Scan for the cell matching the given text and deliver its (X, Y) coordinate at center. 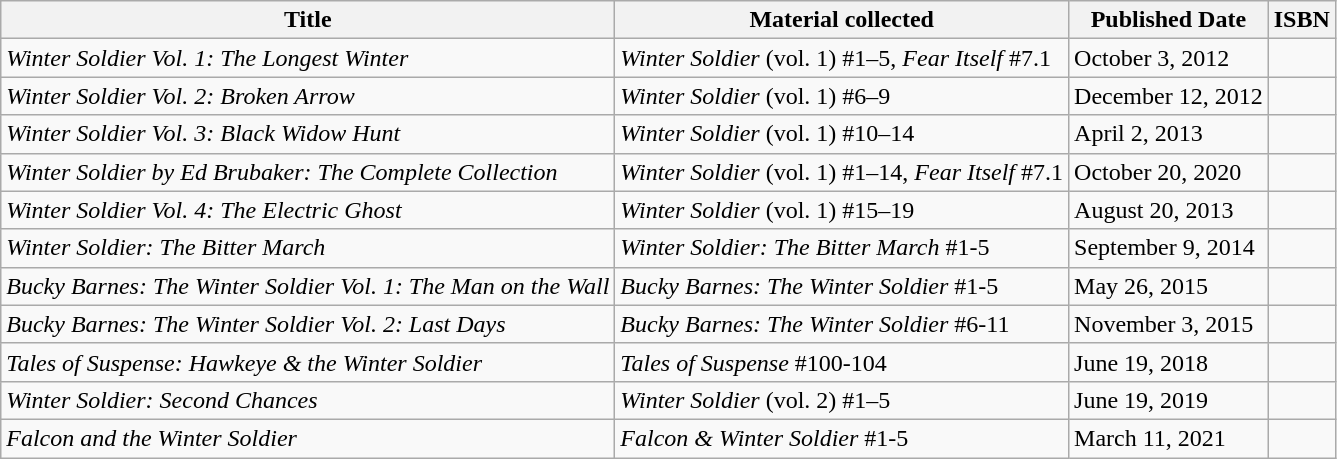
Published Date (1169, 20)
ISBN (1302, 20)
Winter Soldier (vol. 1) #10–14 (842, 134)
Winter Soldier: The Bitter March #1-5 (842, 248)
November 3, 2015 (1169, 324)
Bucky Barnes: The Winter Soldier Vol. 2: Last Days (308, 324)
Winter Soldier (vol. 1) #1–5, Fear Itself #7.1 (842, 58)
March 11, 2021 (1169, 438)
Winter Soldier: The Bitter March (308, 248)
Winter Soldier (vol. 1) #6–9 (842, 96)
Winter Soldier: Second Chances (308, 400)
Winter Soldier Vol. 2: Broken Arrow (308, 96)
August 20, 2013 (1169, 210)
December 12, 2012 (1169, 96)
June 19, 2018 (1169, 362)
Winter Soldier (vol. 2) #1–5 (842, 400)
Bucky Barnes: The Winter Soldier #1-5 (842, 286)
Winter Soldier (vol. 1) #1–14, Fear Itself #7.1 (842, 172)
Title (308, 20)
Winter Soldier by Ed Brubaker: The Complete Collection (308, 172)
Bucky Barnes: The Winter Soldier Vol. 1: The Man on the Wall (308, 286)
Winter Soldier (vol. 1) #15–19 (842, 210)
Bucky Barnes: The Winter Soldier #6-11 (842, 324)
May 26, 2015 (1169, 286)
Material collected (842, 20)
Winter Soldier Vol. 1: The Longest Winter (308, 58)
September 9, 2014 (1169, 248)
Tales of Suspense #100-104 (842, 362)
Falcon & Winter Soldier #1-5 (842, 438)
Tales of Suspense: Hawkeye & the Winter Soldier (308, 362)
Winter Soldier Vol. 3: Black Widow Hunt (308, 134)
Winter Soldier Vol. 4: The Electric Ghost (308, 210)
June 19, 2019 (1169, 400)
October 20, 2020 (1169, 172)
April 2, 2013 (1169, 134)
October 3, 2012 (1169, 58)
Falcon and the Winter Soldier (308, 438)
